From the cell containing the given text, extract its center point as [x, y] coordinate. 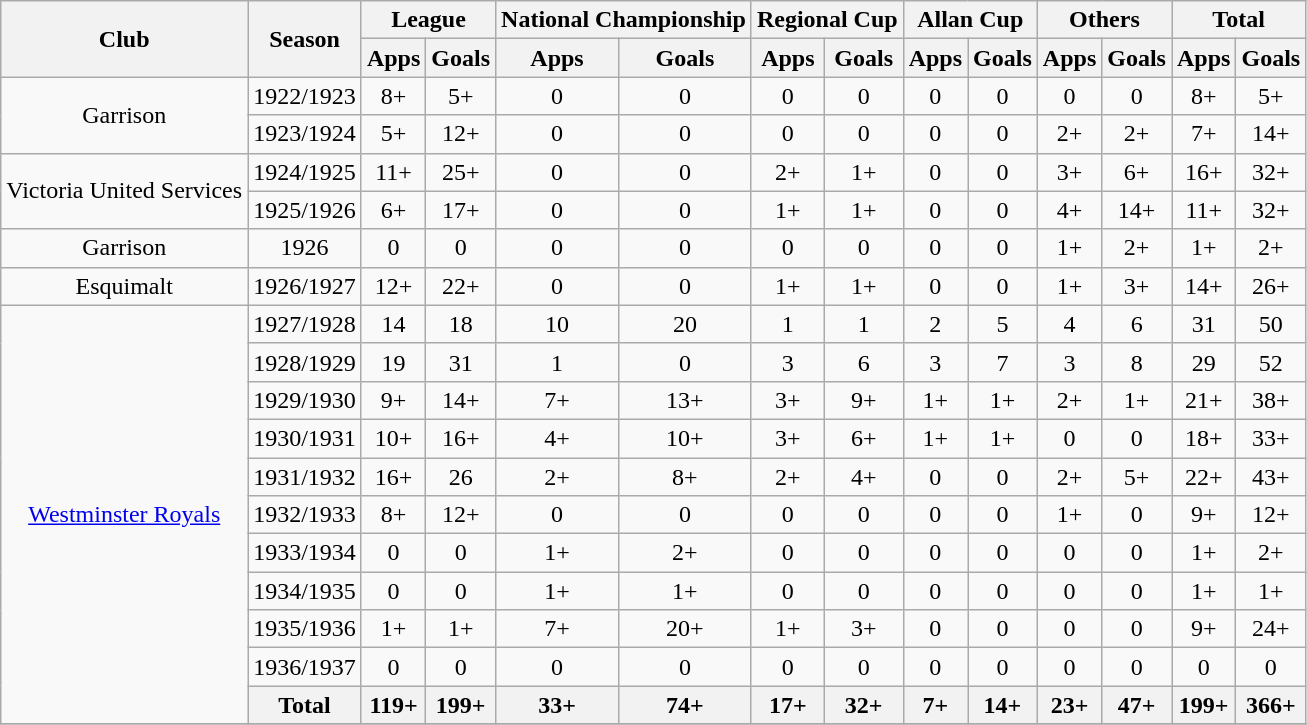
2 [935, 324]
7 [1003, 362]
21+ [1204, 400]
119+ [393, 705]
Esquimalt [124, 286]
13+ [684, 400]
1930/1931 [305, 438]
1922/1923 [305, 96]
1936/1937 [305, 667]
National Championship [624, 20]
25+ [461, 172]
50 [1271, 324]
1931/1932 [305, 477]
Victoria United Services [124, 191]
47+ [1137, 705]
1923/1924 [305, 134]
74+ [684, 705]
League [428, 20]
38+ [1271, 400]
5 [1003, 324]
366+ [1271, 705]
20+ [684, 629]
1932/1933 [305, 515]
43+ [1271, 477]
Club [124, 39]
18+ [1204, 438]
Allan Cup [970, 20]
8 [1137, 362]
Season [305, 39]
52 [1271, 362]
1926/1927 [305, 286]
20 [684, 324]
1934/1935 [305, 591]
1924/1925 [305, 172]
1925/1926 [305, 210]
4 [1069, 324]
29 [1204, 362]
18 [461, 324]
Regional Cup [827, 20]
26+ [1271, 286]
1929/1930 [305, 400]
23+ [1069, 705]
1927/1928 [305, 324]
14 [393, 324]
1935/1936 [305, 629]
1928/1929 [305, 362]
Westminster Royals [124, 514]
Others [1104, 20]
19 [393, 362]
26 [461, 477]
1926 [305, 248]
24+ [1271, 629]
10 [558, 324]
1933/1934 [305, 553]
